Locate the cell with the specified text and output its (x, y) center coordinate. 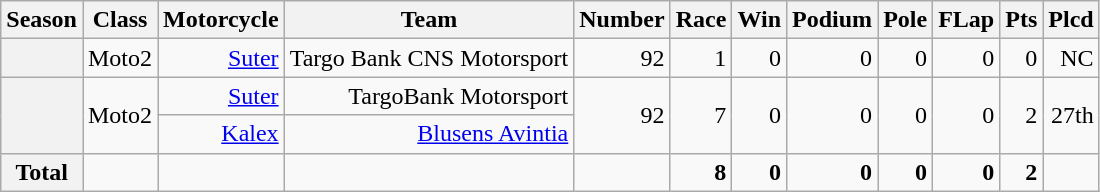
1 (701, 58)
Kalex (222, 134)
Podium (832, 20)
Targo Bank CNS Motorsport (429, 58)
Team (429, 20)
Number (622, 20)
Pole (906, 20)
7 (701, 115)
TargoBank Motorsport (429, 96)
FLap (966, 20)
Race (701, 20)
Season (42, 20)
Class (120, 20)
27th (1071, 115)
Motorcycle (222, 20)
NC (1071, 58)
Total (42, 172)
8 (701, 172)
Plcd (1071, 20)
Blusens Avintia (429, 134)
Pts (1022, 20)
Win (760, 20)
